Identify which cell holds the provided text, then report its (X, Y) central coordinate. 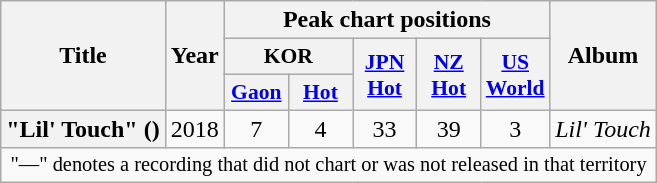
39 (449, 129)
2018 (194, 129)
Album (604, 56)
KOR (288, 57)
Peak chart positions (386, 20)
33 (384, 129)
JPNHot (384, 74)
Lil' Touch (604, 129)
Title (83, 56)
Year (194, 56)
7 (256, 129)
Hot (320, 92)
NZHot (449, 74)
3 (516, 129)
USWorld (516, 74)
4 (320, 129)
"—" denotes a recording that did not chart or was not released in that territory (329, 165)
"Lil' Touch" () (83, 129)
Gaon (256, 92)
